Provide the (x, y) coordinate of the cell's center where the given text is located.  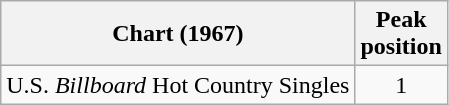
Chart (1967) (178, 34)
Peakposition (401, 34)
1 (401, 85)
U.S. Billboard Hot Country Singles (178, 85)
